Locate the cell with the specified text and output its [X, Y] center coordinate. 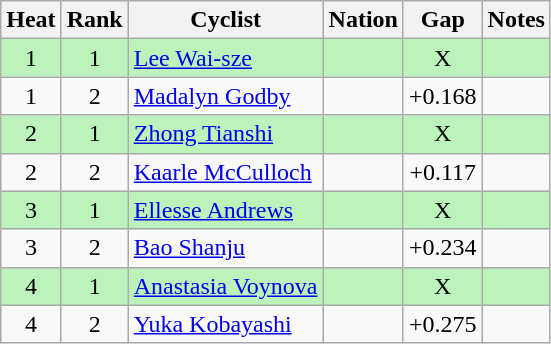
Zhong Tianshi [226, 134]
Yuka Kobayashi [226, 324]
Heat [31, 20]
Ellesse Andrews [226, 210]
Nation [363, 20]
Notes [516, 20]
Lee Wai-sze [226, 58]
Anastasia Voynova [226, 286]
Rank [94, 20]
Bao Shanju [226, 248]
Cyclist [226, 20]
+0.275 [442, 324]
Kaarle McCulloch [226, 172]
Madalyn Godby [226, 96]
+0.234 [442, 248]
+0.117 [442, 172]
+0.168 [442, 96]
Gap [442, 20]
